Search for the cell housing the specified text and yield its (x, y) center coordinate. 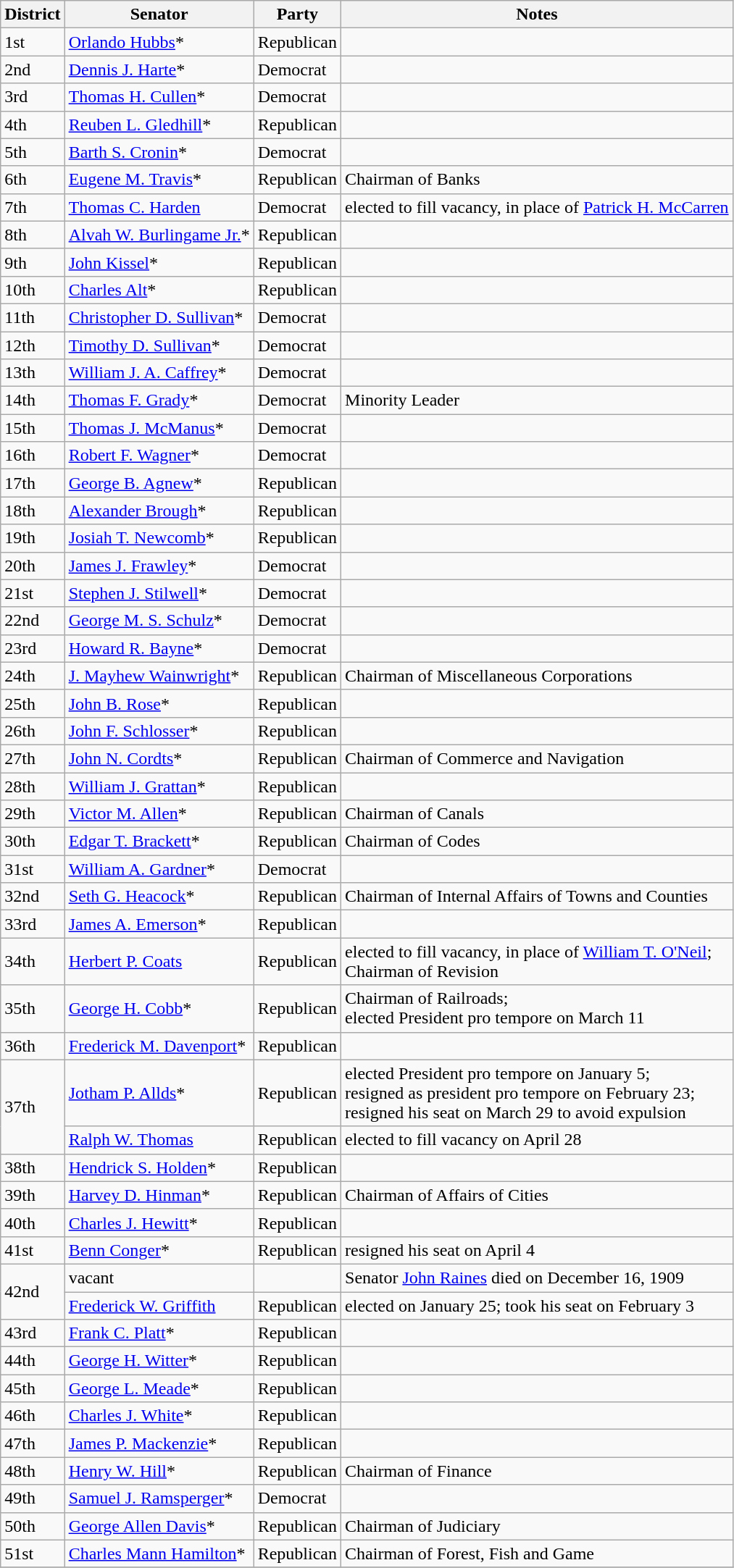
37th (33, 1107)
George H. Cobb* (159, 1008)
Chairman of Internal Affairs of Towns and Counties (538, 897)
William A. Gardner* (159, 869)
John B. Rose* (159, 703)
26th (33, 731)
elected to fill vacancy on April 28 (538, 1140)
14th (33, 401)
51st (33, 1554)
21st (33, 593)
17th (33, 483)
Notes (538, 14)
16th (33, 456)
Charles Alt* (159, 290)
Henry W. Hill* (159, 1471)
34th (33, 962)
30th (33, 842)
George Allen Davis* (159, 1526)
18th (33, 511)
45th (33, 1388)
Timothy D. Sullivan* (159, 345)
1st (33, 42)
12th (33, 345)
32nd (33, 897)
William J. A. Caffrey* (159, 373)
10th (33, 290)
47th (33, 1443)
9th (33, 262)
Alexander Brough* (159, 511)
Chairman of Affairs of Cities (538, 1195)
49th (33, 1498)
5th (33, 152)
James P. Mackenzie* (159, 1443)
38th (33, 1167)
George L. Meade* (159, 1388)
44th (33, 1361)
Thomas C. Harden (159, 207)
Thomas F. Grady* (159, 401)
Jotham P. Allds* (159, 1093)
7th (33, 207)
vacant (159, 1278)
James A. Emerson* (159, 924)
25th (33, 703)
Robert F. Wagner* (159, 456)
Frederick M. Davenport* (159, 1046)
19th (33, 538)
J. Mayhew Wainwright* (159, 676)
6th (33, 180)
13th (33, 373)
Senator John Raines died on December 16, 1909 (538, 1278)
50th (33, 1526)
28th (33, 786)
George M. S. Schulz* (159, 621)
Edgar T. Brackett* (159, 842)
29th (33, 814)
John Kissel* (159, 262)
Chairman of Codes (538, 842)
Minority Leader (538, 401)
Howard R. Bayne* (159, 648)
4th (33, 125)
George B. Agnew* (159, 483)
resigned his seat on April 4 (538, 1250)
elected to fill vacancy, in place of Patrick H. McCarren (538, 207)
Victor M. Allen* (159, 814)
Eugene M. Travis* (159, 180)
Chairman of Railroads; elected President pro tempore on March 11 (538, 1008)
Frederick W. Griffith (159, 1306)
elected on January 25; took his seat on February 3 (538, 1306)
Charles J. Hewitt* (159, 1223)
Ralph W. Thomas (159, 1140)
Charles Mann Hamilton* (159, 1554)
43rd (33, 1333)
8th (33, 235)
Barth S. Cronin* (159, 152)
Senator (159, 14)
Josiah T. Newcomb* (159, 538)
Stephen J. Stilwell* (159, 593)
Hendrick S. Holden* (159, 1167)
John F. Schlosser* (159, 731)
Party (297, 14)
Frank C. Platt* (159, 1333)
20th (33, 566)
48th (33, 1471)
Alvah W. Burlingame Jr.* (159, 235)
Thomas J. McManus* (159, 428)
Samuel J. Ramsperger* (159, 1498)
John N. Cordts* (159, 758)
46th (33, 1416)
15th (33, 428)
3rd (33, 97)
2nd (33, 70)
James J. Frawley* (159, 566)
Chairman of Commerce and Navigation (538, 758)
Christopher D. Sullivan* (159, 317)
36th (33, 1046)
27th (33, 758)
Herbert P. Coats (159, 962)
Dennis J. Harte* (159, 70)
31st (33, 869)
elected President pro tempore on January 5; resigned as president pro tempore on February 23; resigned his seat on March 29 to avoid expulsion (538, 1093)
23rd (33, 648)
Chairman of Forest, Fish and Game (538, 1554)
Chairman of Finance (538, 1471)
33rd (33, 924)
Thomas H. Cullen* (159, 97)
George H. Witter* (159, 1361)
35th (33, 1008)
Chairman of Miscellaneous Corporations (538, 676)
24th (33, 676)
42nd (33, 1291)
Chairman of Judiciary (538, 1526)
Harvey D. Hinman* (159, 1195)
District (33, 14)
William J. Grattan* (159, 786)
elected to fill vacancy, in place of William T. O'Neil; Chairman of Revision (538, 962)
Orlando Hubbs* (159, 42)
41st (33, 1250)
Charles J. White* (159, 1416)
Benn Conger* (159, 1250)
39th (33, 1195)
Reuben L. Gledhill* (159, 125)
Chairman of Canals (538, 814)
22nd (33, 621)
40th (33, 1223)
11th (33, 317)
Seth G. Heacock* (159, 897)
Chairman of Banks (538, 180)
